Identify which cell holds the provided text, then report its [x, y] central coordinate. 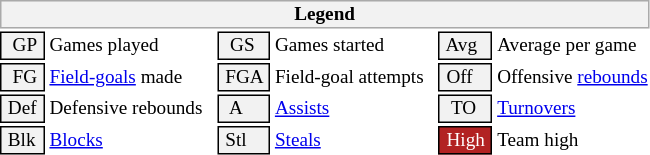
Assists [354, 108]
Games played [131, 46]
Field-goal attempts [354, 77]
A [244, 108]
Off [466, 77]
Field-goals made [131, 77]
TO [466, 108]
Average per game [573, 46]
FG [22, 77]
GS [244, 46]
Legend [324, 14]
High [466, 140]
Stl [244, 140]
Turnovers [573, 108]
Def [22, 108]
Offensive rebounds [573, 77]
Defensive rebounds [131, 108]
FGA [244, 77]
Team high [573, 140]
GP [22, 46]
Steals [354, 140]
Games started [354, 46]
Blocks [131, 140]
Avg [466, 46]
Blk [22, 140]
